Capture the cell that displays the provided text and extract its [X, Y] central coordinate. 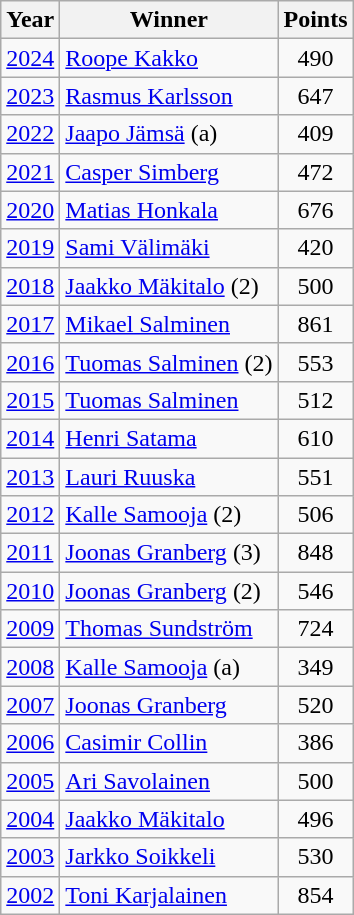
861 [316, 324]
854 [316, 895]
Mikael Salminen [169, 324]
490 [316, 58]
2019 [30, 248]
2010 [30, 591]
Thomas Sundström [169, 629]
2020 [30, 210]
Points [316, 20]
2007 [30, 705]
2017 [30, 324]
Kalle Samooja (2) [169, 515]
2008 [30, 667]
2018 [30, 286]
2022 [30, 134]
530 [316, 857]
Ari Savolainen [169, 781]
Year [30, 20]
Joonas Granberg (2) [169, 591]
2014 [30, 438]
610 [316, 438]
2005 [30, 781]
Kalle Samooja (a) [169, 667]
2013 [30, 477]
Jaakko Mäkitalo (2) [169, 286]
2011 [30, 553]
2004 [30, 819]
496 [316, 819]
647 [316, 96]
420 [316, 248]
Joonas Granberg [169, 705]
2009 [30, 629]
Jaapo Jämsä (a) [169, 134]
553 [316, 362]
Toni Karjalainen [169, 895]
2021 [30, 172]
2006 [30, 743]
Casper Simberg [169, 172]
2023 [30, 96]
Jarkko Soikkeli [169, 857]
Tuomas Salminen (2) [169, 362]
Henri Satama [169, 438]
Lauri Ruuska [169, 477]
724 [316, 629]
Matias Honkala [169, 210]
Casimir Collin [169, 743]
551 [316, 477]
409 [316, 134]
Sami Välimäki [169, 248]
472 [316, 172]
848 [316, 553]
512 [316, 400]
Joonas Granberg (3) [169, 553]
506 [316, 515]
546 [316, 591]
386 [316, 743]
Tuomas Salminen [169, 400]
520 [316, 705]
2003 [30, 857]
Roope Kakko [169, 58]
2024 [30, 58]
Rasmus Karlsson [169, 96]
349 [316, 667]
676 [316, 210]
2016 [30, 362]
2012 [30, 515]
Jaakko Mäkitalo [169, 819]
2015 [30, 400]
2002 [30, 895]
Winner [169, 20]
